Determine the (x, y) coordinate at the center of the cell enclosing the given text.  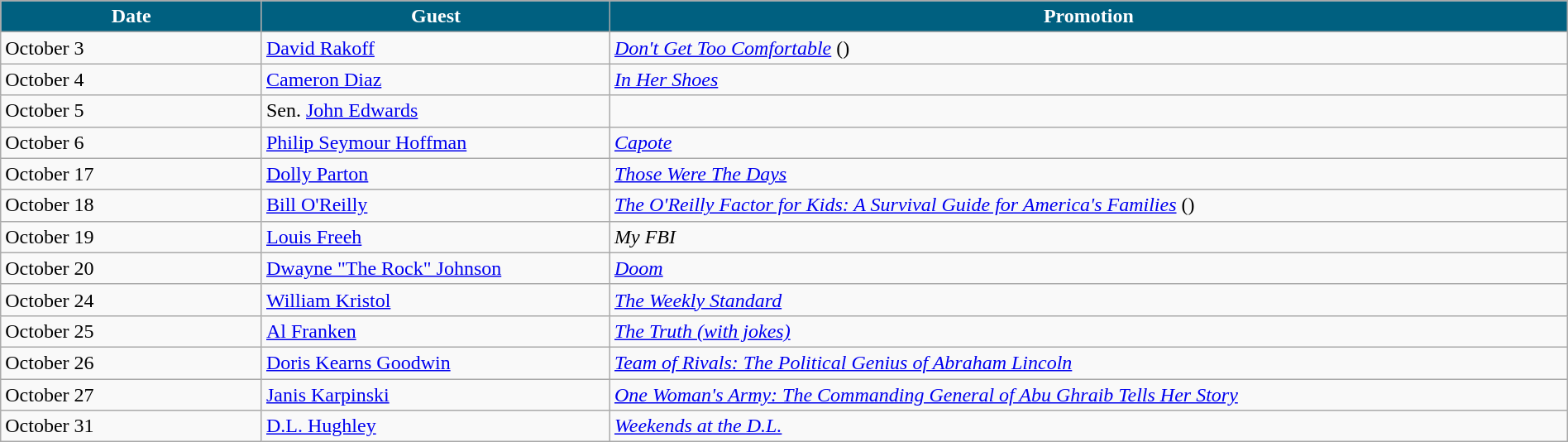
Capote (1088, 142)
Bill O'Reilly (435, 205)
October 18 (131, 205)
Cameron Diaz (435, 79)
The Truth (with jokes) (1088, 331)
October 3 (131, 48)
Dwayne "The Rock" Johnson (435, 268)
One Woman's Army: The Commanding General of Abu Ghraib Tells Her Story (1088, 395)
David Rakoff (435, 48)
October 4 (131, 79)
October 20 (131, 268)
October 27 (131, 395)
Janis Karpinski (435, 395)
Al Franken (435, 331)
Sen. John Edwards (435, 111)
The O'Reilly Factor for Kids: A Survival Guide for America's Families () (1088, 205)
Guest (435, 17)
Team of Rivals: The Political Genius of Abraham Lincoln (1088, 363)
Doris Kearns Goodwin (435, 363)
October 19 (131, 237)
Weekends at the D.L. (1088, 426)
D.L. Hughley (435, 426)
Dolly Parton (435, 174)
Promotion (1088, 17)
October 26 (131, 363)
October 25 (131, 331)
Don't Get Too Comfortable () (1088, 48)
The Weekly Standard (1088, 300)
Date (131, 17)
Philip Seymour Hoffman (435, 142)
William Kristol (435, 300)
Louis Freeh (435, 237)
October 17 (131, 174)
In Her Shoes (1088, 79)
October 24 (131, 300)
My FBI (1088, 237)
Those Were The Days (1088, 174)
Doom (1088, 268)
October 31 (131, 426)
October 6 (131, 142)
October 5 (131, 111)
